Detect which cell encompasses the target text, then output its (x, y) center coordinate. 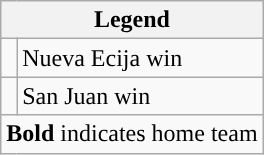
San Juan win (140, 96)
Legend (132, 20)
Bold indicates home team (132, 134)
Nueva Ecija win (140, 58)
